Extract the [X, Y] coordinate from the center of the cell holding the provided text.  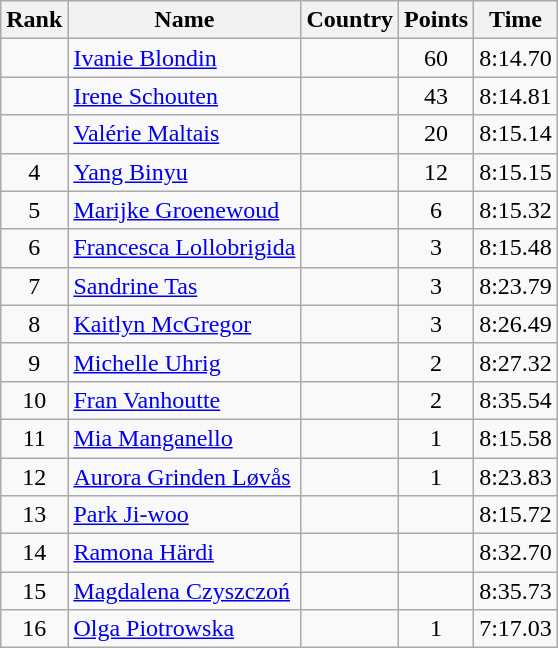
8:15.32 [516, 210]
Time [516, 20]
8:35.54 [516, 400]
Ivanie Blondin [184, 58]
8:15.15 [516, 172]
Michelle Uhrig [184, 362]
7:17.03 [516, 629]
Valérie Maltais [184, 134]
8:27.32 [516, 362]
13 [34, 515]
Irene Schouten [184, 96]
8:23.83 [516, 477]
43 [436, 96]
4 [34, 172]
15 [34, 591]
8:32.70 [516, 553]
8:35.73 [516, 591]
8:15.72 [516, 515]
Fran Vanhoutte [184, 400]
Mia Manganello [184, 438]
Ramona Härdi [184, 553]
8:26.49 [516, 324]
Aurora Grinden Løvås [184, 477]
20 [436, 134]
Kaitlyn McGregor [184, 324]
Name [184, 20]
Country [350, 20]
8:15.48 [516, 248]
11 [34, 438]
16 [34, 629]
Park Ji-woo [184, 515]
8 [34, 324]
Rank [34, 20]
8:14.70 [516, 58]
60 [436, 58]
5 [34, 210]
8:23.79 [516, 286]
8:14.81 [516, 96]
8:15.14 [516, 134]
10 [34, 400]
9 [34, 362]
Marijke Groenewoud [184, 210]
Francesca Lollobrigida [184, 248]
Magdalena Czyszczoń [184, 591]
Olga Piotrowska [184, 629]
7 [34, 286]
Points [436, 20]
Sandrine Tas [184, 286]
8:15.58 [516, 438]
Yang Binyu [184, 172]
14 [34, 553]
